Extract the (X, Y) coordinate from the center of the cell holding the provided text.  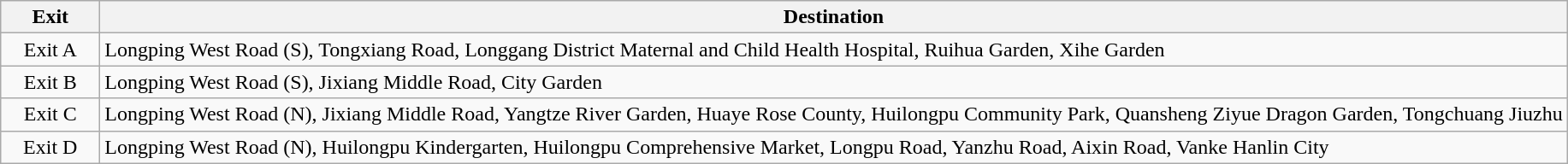
Exit D (50, 147)
Longping West Road (N), Huilongpu Kindergarten, Huilongpu Comprehensive Market, Longpu Road, Yanzhu Road, Aixin Road, Vanke Hanlin City (833, 147)
Exit (50, 17)
Destination (833, 17)
Longping West Road (S), Tongxiang Road, Longgang District Maternal and Child Health Hospital, Ruihua Garden, Xihe Garden (833, 50)
Exit B (50, 82)
Longping West Road (S), Jixiang Middle Road, City Garden (833, 82)
Exit C (50, 114)
Exit A (50, 50)
